Extract the [X, Y] coordinate from the center of the cell holding the provided text.  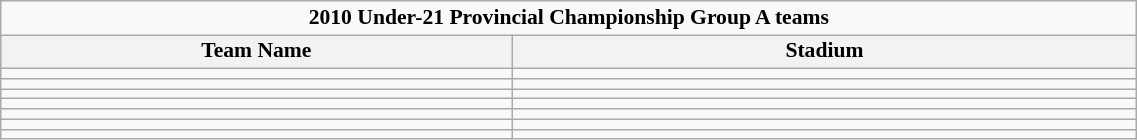
Team Name [256, 52]
Stadium [824, 52]
2010 Under-21 Provincial Championship Group A teams [569, 18]
